Scan for the cell matching the given text and deliver its (X, Y) coordinate at center. 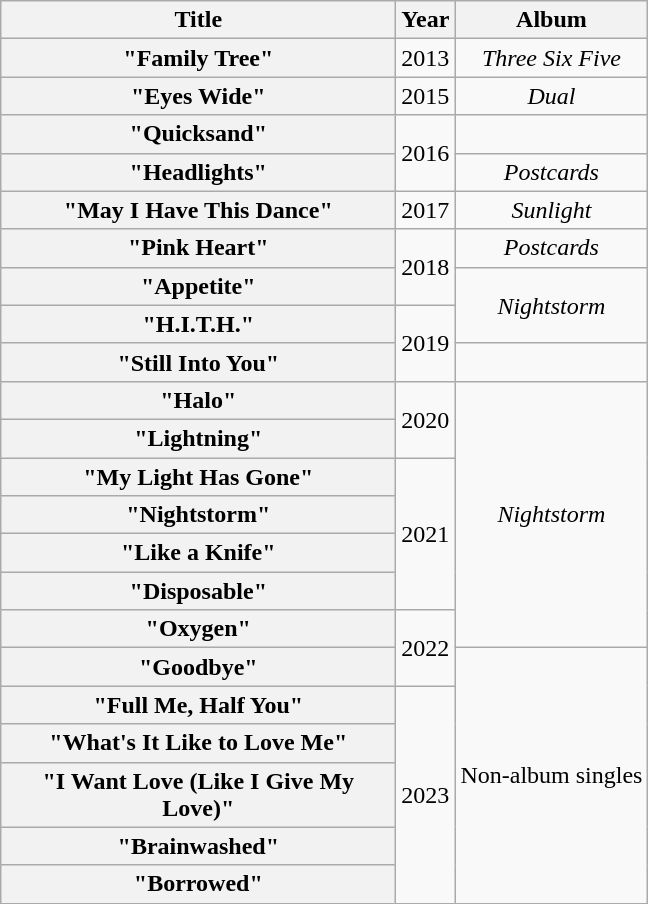
Sunlight (552, 210)
"Full Me, Half You" (198, 705)
2015 (426, 96)
"May I Have This Dance" (198, 210)
Year (426, 20)
"Brainwashed" (198, 846)
2016 (426, 153)
Title (198, 20)
"Nightstorm" (198, 515)
2017 (426, 210)
2023 (426, 794)
"Like a Knife" (198, 553)
"Oxygen" (198, 629)
"H.I.T.H." (198, 324)
2020 (426, 419)
"Headlights" (198, 172)
"Eyes Wide" (198, 96)
2022 (426, 648)
2019 (426, 343)
"Goodbye" (198, 667)
Album (552, 20)
"Lightning" (198, 438)
"Pink Heart" (198, 248)
"My Light Has Gone" (198, 477)
Three Six Five (552, 58)
"Family Tree" (198, 58)
"Still Into You" (198, 362)
"Disposable" (198, 591)
"What's It Like to Love Me" (198, 743)
"Halo" (198, 400)
Dual (552, 96)
2013 (426, 58)
"Appetite" (198, 286)
2018 (426, 267)
"Quicksand" (198, 134)
Non-album singles (552, 776)
"Borrowed" (198, 884)
"I Want Love (Like I Give My Love)" (198, 794)
2021 (426, 534)
